Pinpoint the cell where the given text exists, returning its (X, Y) midpoint coordinate. 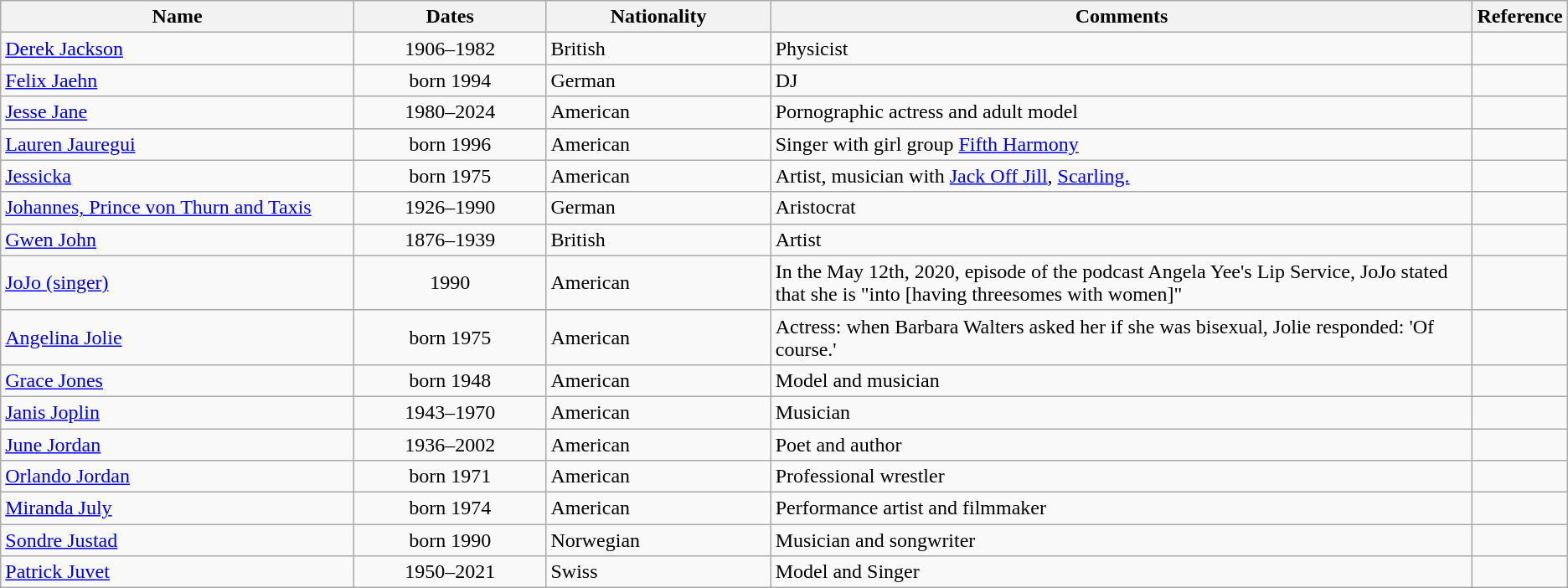
Professional wrestler (1122, 477)
Swiss (658, 572)
In the May 12th, 2020, episode of the podcast Angela Yee's Lip Service, JoJo stated that she is "into [having threesomes with women]" (1122, 283)
Patrick Juvet (178, 572)
Musician (1122, 412)
Poet and author (1122, 445)
Felix Jaehn (178, 80)
Janis Joplin (178, 412)
Pornographic actress and adult model (1122, 112)
Actress: when Barbara Walters asked her if she was bisexual, Jolie responded: 'Of course.' (1122, 337)
Jessicka (178, 176)
born 1996 (450, 144)
Artist, musician with Jack Off Jill, Scarling. (1122, 176)
1876–1939 (450, 240)
Musician and songwriter (1122, 540)
Nationality (658, 17)
Norwegian (658, 540)
Model and musician (1122, 380)
Gwen John (178, 240)
DJ (1122, 80)
Reference (1519, 17)
Model and Singer (1122, 572)
JoJo (singer) (178, 283)
Orlando Jordan (178, 477)
Miranda July (178, 508)
Singer with girl group Fifth Harmony (1122, 144)
Aristocrat (1122, 208)
born 1994 (450, 80)
Performance artist and filmmaker (1122, 508)
Lauren Jauregui (178, 144)
1936–2002 (450, 445)
1926–1990 (450, 208)
Dates (450, 17)
born 1974 (450, 508)
Grace Jones (178, 380)
1906–1982 (450, 49)
1950–2021 (450, 572)
born 1971 (450, 477)
Physicist (1122, 49)
born 1990 (450, 540)
1943–1970 (450, 412)
Sondre Justad (178, 540)
Derek Jackson (178, 49)
born 1948 (450, 380)
Comments (1122, 17)
Angelina Jolie (178, 337)
Jesse Jane (178, 112)
Artist (1122, 240)
1990 (450, 283)
1980–2024 (450, 112)
Johannes, Prince von Thurn and Taxis (178, 208)
June Jordan (178, 445)
Name (178, 17)
